Scan for the cell matching the given text and deliver its [x, y] coordinate at center. 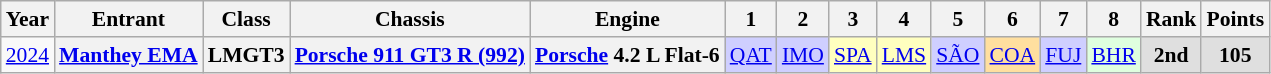
LMGT3 [246, 55]
1 [751, 19]
Porsche 4.2 L Flat-6 [628, 55]
Year [28, 19]
IMO [803, 55]
SPA [853, 55]
SÃO [958, 55]
7 [1063, 19]
Points [1235, 19]
8 [1114, 19]
2 [803, 19]
Manthey EMA [128, 55]
Porsche 911 GT3 R (992) [410, 55]
2024 [28, 55]
Entrant [128, 19]
LMS [904, 55]
4 [904, 19]
COA [1013, 55]
3 [853, 19]
6 [1013, 19]
5 [958, 19]
2nd [1172, 55]
Class [246, 19]
Chassis [410, 19]
Engine [628, 19]
Rank [1172, 19]
105 [1235, 55]
BHR [1114, 55]
QAT [751, 55]
FUJ [1063, 55]
